From the cell containing the given text, extract its center point as [X, Y] coordinate. 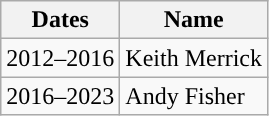
Name [194, 20]
2016–2023 [60, 96]
2012–2016 [60, 58]
Keith Merrick [194, 58]
Dates [60, 20]
Andy Fisher [194, 96]
